Search for the cell housing the specified text and yield its [x, y] center coordinate. 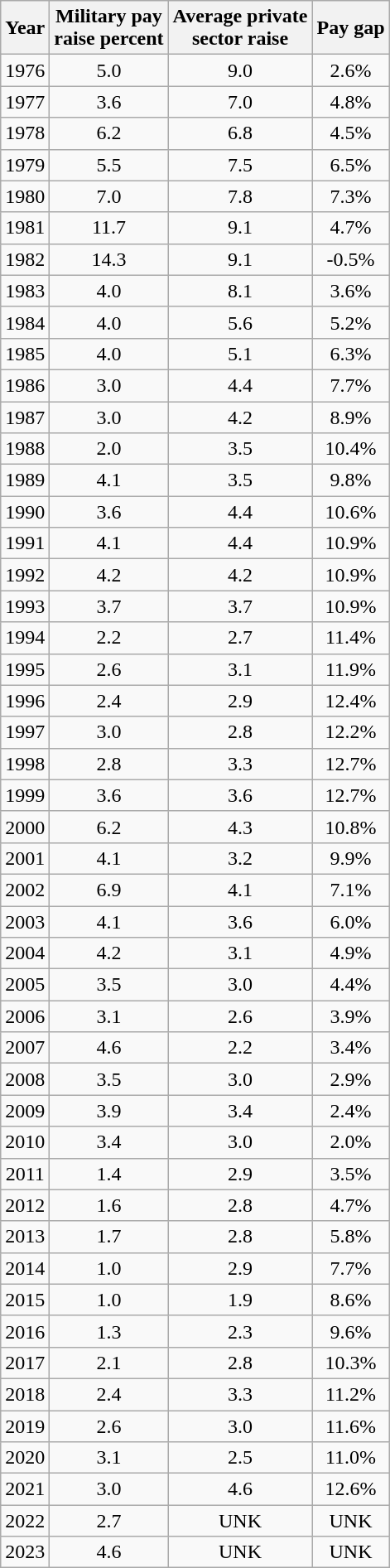
9.9% [351, 858]
6.5% [351, 165]
5.0 [109, 70]
10.6% [351, 512]
9.6% [351, 1331]
1996 [25, 701]
2.5 [240, 1458]
2007 [25, 1048]
6.3% [351, 354]
2013 [25, 1237]
1.9 [240, 1300]
2004 [25, 953]
3.2 [240, 858]
12.4% [351, 701]
2020 [25, 1458]
2001 [25, 858]
3.4% [351, 1048]
2.0 [109, 449]
1994 [25, 638]
7.1% [351, 890]
2009 [25, 1111]
1.4 [109, 1174]
2002 [25, 890]
5.2% [351, 322]
2003 [25, 922]
7.3% [351, 196]
1987 [25, 417]
6.0% [351, 922]
12.2% [351, 732]
2.3 [240, 1331]
2021 [25, 1489]
12.6% [351, 1489]
11.0% [351, 1458]
3.5% [351, 1174]
11.4% [351, 638]
1984 [25, 322]
9.0 [240, 70]
1.7 [109, 1237]
4.8% [351, 102]
4.4% [351, 985]
1990 [25, 512]
10.3% [351, 1363]
2008 [25, 1079]
1978 [25, 133]
1976 [25, 70]
-0.5% [351, 259]
11.6% [351, 1426]
2015 [25, 1300]
5.8% [351, 1237]
1986 [25, 385]
8.1 [240, 291]
1995 [25, 669]
1993 [25, 606]
4.5% [351, 133]
1988 [25, 449]
1991 [25, 543]
9.8% [351, 480]
Year [25, 28]
2.0% [351, 1142]
1985 [25, 354]
Average privatesector raise [240, 28]
2006 [25, 1016]
5.5 [109, 165]
11.9% [351, 669]
1.3 [109, 1331]
14.3 [109, 259]
7.5 [240, 165]
5.6 [240, 322]
2000 [25, 827]
2.4% [351, 1111]
2005 [25, 985]
2.6% [351, 70]
11.7 [109, 228]
3.9 [109, 1111]
Pay gap [351, 28]
4.3 [240, 827]
5.1 [240, 354]
2.1 [109, 1363]
2011 [25, 1174]
2019 [25, 1426]
2.9% [351, 1079]
1992 [25, 575]
1999 [25, 795]
2018 [25, 1394]
1.6 [109, 1205]
10.8% [351, 827]
1982 [25, 259]
1979 [25, 165]
2012 [25, 1205]
1977 [25, 102]
2022 [25, 1521]
6.8 [240, 133]
11.2% [351, 1394]
2010 [25, 1142]
8.9% [351, 417]
2023 [25, 1552]
2016 [25, 1331]
2017 [25, 1363]
8.6% [351, 1300]
1981 [25, 228]
7.8 [240, 196]
1989 [25, 480]
6.9 [109, 890]
3.9% [351, 1016]
10.4% [351, 449]
3.6% [351, 291]
4.9% [351, 953]
1980 [25, 196]
2014 [25, 1268]
Military payraise percent [109, 28]
1983 [25, 291]
1998 [25, 764]
1997 [25, 732]
